Provide the (x, y) coordinate of the cell's center where the given text is located.  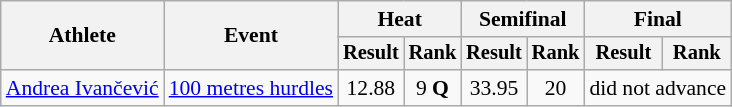
Event (251, 36)
20 (556, 88)
Andrea Ivančević (82, 88)
9 Q (433, 88)
Final (658, 19)
did not advance (658, 88)
33.95 (494, 88)
Athlete (82, 36)
Heat (400, 19)
Semifinal (522, 19)
100 metres hurdles (251, 88)
12.88 (371, 88)
